Return the (x, y) coordinate for the center point of the cell that contains the specified text.  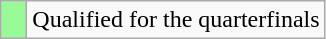
Qualified for the quarterfinals (176, 20)
